Detect which cell encompasses the target text, then output its [x, y] center coordinate. 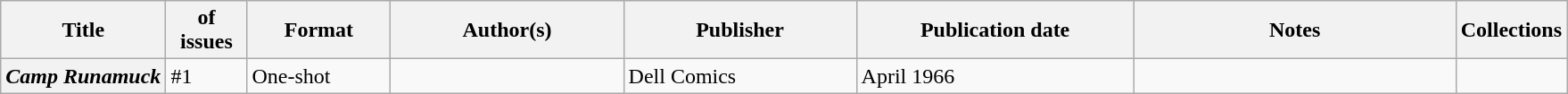
Publication date [995, 30]
Title [84, 30]
Author(s) [507, 30]
of issues [207, 30]
Notes [1295, 30]
Camp Runamuck [84, 76]
One-shot [319, 76]
Collections [1511, 30]
Format [319, 30]
Dell Comics [740, 76]
Publisher [740, 30]
April 1966 [995, 76]
#1 [207, 76]
